Return [X, Y] of the center of cell containing provided text 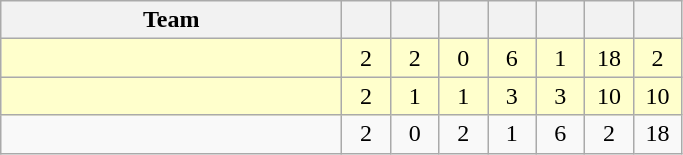
Team [172, 20]
